Return [X, Y] of the center of cell containing provided text 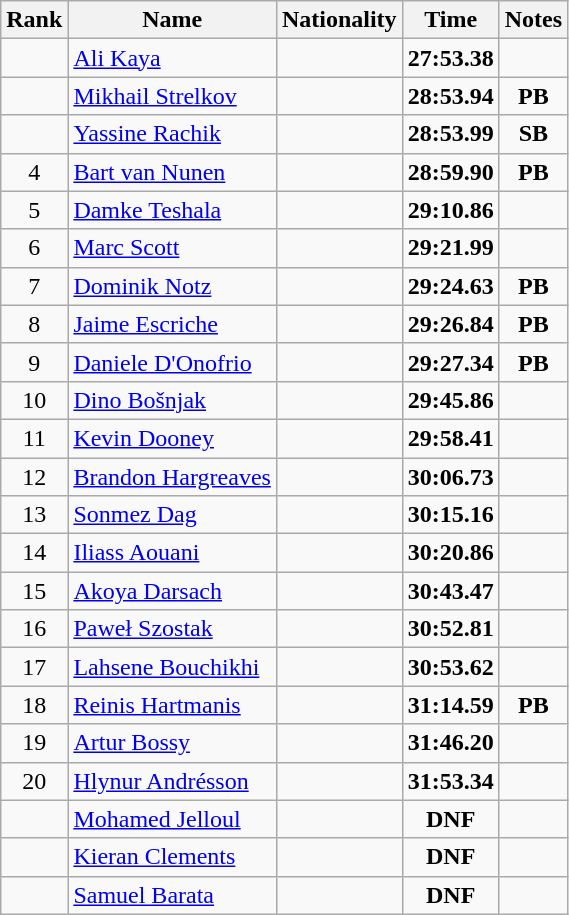
28:59.90 [450, 172]
29:26.84 [450, 324]
30:52.81 [450, 629]
7 [34, 286]
SB [533, 134]
10 [34, 400]
30:20.86 [450, 553]
Akoya Darsach [172, 591]
6 [34, 248]
Notes [533, 20]
27:53.38 [450, 58]
11 [34, 438]
Samuel Barata [172, 895]
28:53.99 [450, 134]
28:53.94 [450, 96]
Mikhail Strelkov [172, 96]
31:46.20 [450, 743]
15 [34, 591]
5 [34, 210]
Sonmez Dag [172, 515]
30:06.73 [450, 477]
14 [34, 553]
Hlynur Andrésson [172, 781]
Name [172, 20]
8 [34, 324]
Mohamed Jelloul [172, 819]
19 [34, 743]
Bart van Nunen [172, 172]
18 [34, 705]
Reinis Hartmanis [172, 705]
Jaime Escriche [172, 324]
Nationality [339, 20]
29:45.86 [450, 400]
Kevin Dooney [172, 438]
Paweł Szostak [172, 629]
29:58.41 [450, 438]
Artur Bossy [172, 743]
Marc Scott [172, 248]
Rank [34, 20]
31:14.59 [450, 705]
20 [34, 781]
17 [34, 667]
4 [34, 172]
30:43.47 [450, 591]
Dominik Notz [172, 286]
Daniele D'Onofrio [172, 362]
Yassine Rachik [172, 134]
16 [34, 629]
Dino Bošnjak [172, 400]
Iliass Aouani [172, 553]
13 [34, 515]
29:24.63 [450, 286]
12 [34, 477]
9 [34, 362]
Brandon Hargreaves [172, 477]
29:27.34 [450, 362]
Damke Teshala [172, 210]
Lahsene Bouchikhi [172, 667]
Time [450, 20]
Ali Kaya [172, 58]
31:53.34 [450, 781]
Kieran Clements [172, 857]
30:15.16 [450, 515]
29:10.86 [450, 210]
29:21.99 [450, 248]
30:53.62 [450, 667]
